Output the (X, Y) coordinate of the center of the cell containing the given text.  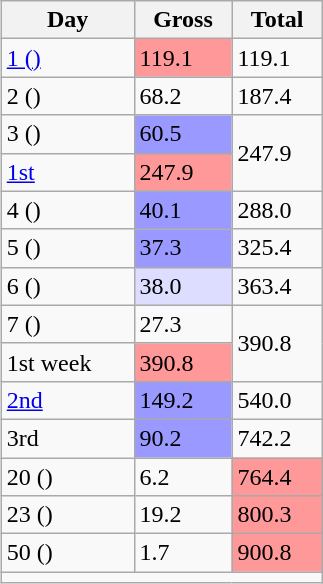
7 () (68, 324)
60.5 (183, 134)
800.3 (277, 515)
Day (68, 20)
187.4 (277, 96)
1st week (68, 362)
40.1 (183, 210)
288.0 (277, 210)
27.3 (183, 324)
6.2 (183, 477)
4 () (68, 210)
2nd (68, 400)
363.4 (277, 286)
1 () (68, 58)
5 () (68, 248)
149.2 (183, 400)
325.4 (277, 248)
2 () (68, 96)
1.7 (183, 553)
68.2 (183, 96)
37.3 (183, 248)
3 () (68, 134)
90.2 (183, 438)
38.0 (183, 286)
20 () (68, 477)
50 () (68, 553)
742.2 (277, 438)
900.8 (277, 553)
1st (68, 172)
6 () (68, 286)
764.4 (277, 477)
19.2 (183, 515)
3rd (68, 438)
540.0 (277, 400)
Total (277, 20)
Gross (183, 20)
23 () (68, 515)
